For the text-containing cell, return its midpoint in [X, Y] coordinate format. 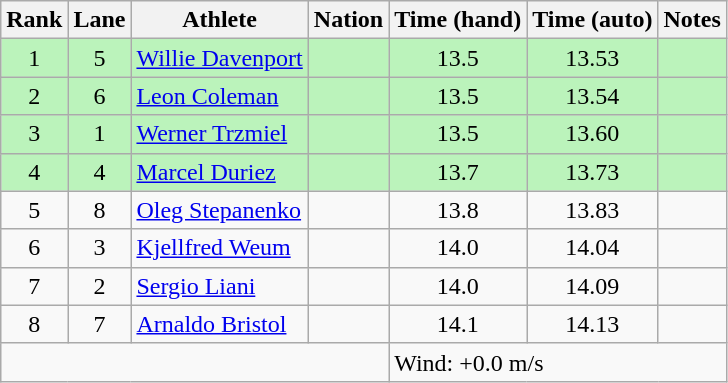
13.83 [592, 210]
13.73 [592, 172]
Marcel Duriez [220, 172]
14.13 [592, 324]
Sergio Liani [220, 286]
Time (hand) [458, 20]
Wind: +0.0 m/s [558, 362]
Notes [692, 20]
Rank [34, 20]
Kjellfred Weum [220, 248]
Time (auto) [592, 20]
Athlete [220, 20]
14.04 [592, 248]
13.60 [592, 134]
13.54 [592, 96]
13.8 [458, 210]
Oleg Stepanenko [220, 210]
Arnaldo Bristol [220, 324]
13.53 [592, 58]
Werner Trzmiel [220, 134]
Willie Davenport [220, 58]
Leon Coleman [220, 96]
14.09 [592, 286]
Nation [348, 20]
13.7 [458, 172]
Lane [100, 20]
14.1 [458, 324]
